Extract the (x, y) coordinate from the center of the cell holding the provided text.  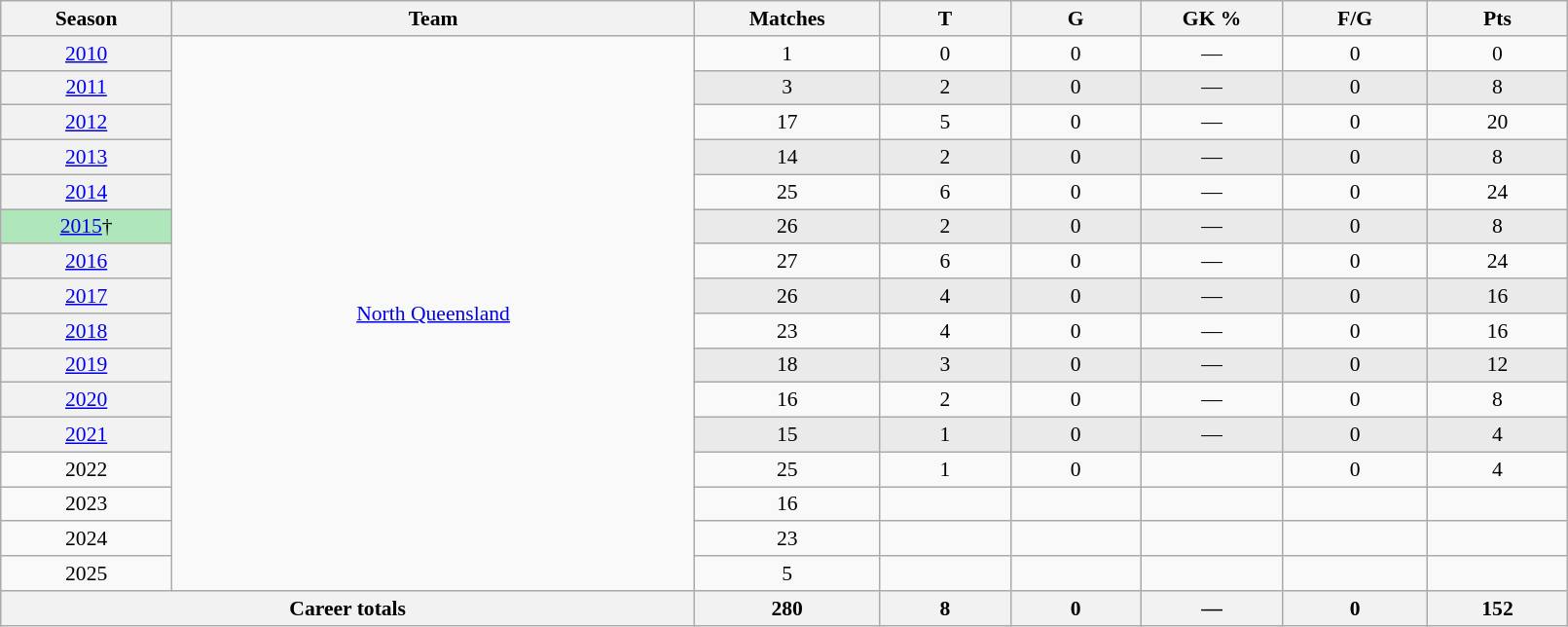
Season (87, 18)
2023 (87, 504)
2021 (87, 435)
20 (1497, 123)
2019 (87, 365)
2010 (87, 54)
2014 (87, 192)
17 (787, 123)
27 (787, 262)
Matches (787, 18)
2024 (87, 539)
2018 (87, 331)
18 (787, 365)
14 (787, 158)
G (1076, 18)
Team (434, 18)
GK % (1212, 18)
280 (787, 609)
2022 (87, 469)
2020 (87, 400)
152 (1497, 609)
12 (1497, 365)
2013 (87, 158)
2025 (87, 573)
15 (787, 435)
2016 (87, 262)
Career totals (348, 609)
2017 (87, 296)
F/G (1355, 18)
North Queensland (434, 313)
2011 (87, 88)
T (945, 18)
Pts (1497, 18)
2012 (87, 123)
2015† (87, 227)
